Provide the (X, Y) coordinate of the cell's center where the given text is located.  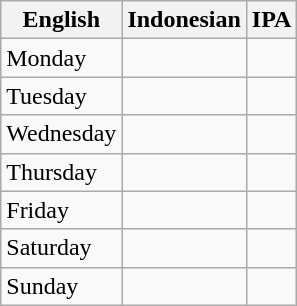
English (62, 20)
Tuesday (62, 96)
Saturday (62, 248)
Monday (62, 58)
Friday (62, 210)
IPA (272, 20)
Thursday (62, 172)
Indonesian (184, 20)
Sunday (62, 286)
Wednesday (62, 134)
